Locate the cell with the specified text and output its (x, y) center coordinate. 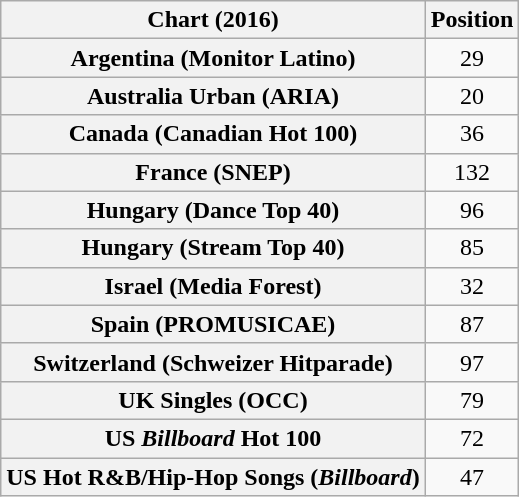
US Billboard Hot 100 (213, 438)
132 (472, 172)
Israel (Media Forest) (213, 286)
Hungary (Stream Top 40) (213, 248)
UK Singles (OCC) (213, 400)
36 (472, 134)
96 (472, 210)
US Hot R&B/Hip-Hop Songs (Billboard) (213, 477)
87 (472, 324)
Spain (PROMUSICAE) (213, 324)
32 (472, 286)
97 (472, 362)
72 (472, 438)
79 (472, 400)
Position (472, 20)
Chart (2016) (213, 20)
85 (472, 248)
Hungary (Dance Top 40) (213, 210)
20 (472, 96)
29 (472, 58)
France (SNEP) (213, 172)
Switzerland (Schweizer Hitparade) (213, 362)
Australia Urban (ARIA) (213, 96)
Argentina (Monitor Latino) (213, 58)
Canada (Canadian Hot 100) (213, 134)
47 (472, 477)
